Return [X, Y] of the center of cell containing provided text 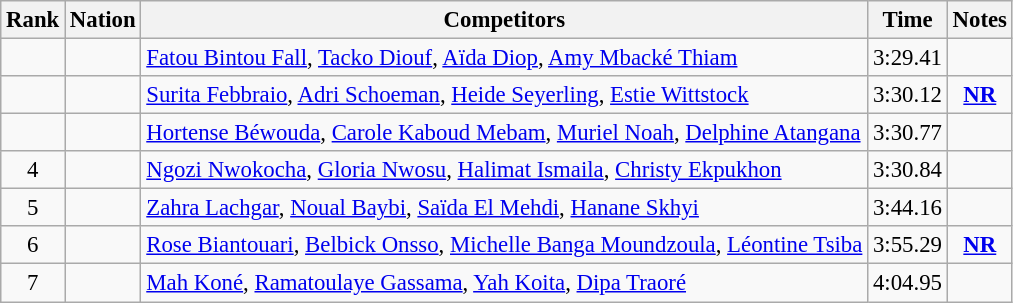
7 [33, 283]
5 [33, 208]
3:30.77 [908, 133]
6 [33, 245]
Ngozi Nwokocha, Gloria Nwosu, Halimat Ismaila, Christy Ekpukhon [504, 170]
Surita Febbraio, Adri Schoeman, Heide Seyerling, Estie Wittstock [504, 95]
3:30.84 [908, 170]
3:29.41 [908, 58]
Notes [980, 20]
Rose Biantouari, Belbick Onsso, Michelle Banga Moundzoula, Léontine Tsiba [504, 245]
Mah Koné, Ramatoulaye Gassama, Yah Koita, Dipa Traoré [504, 283]
3:30.12 [908, 95]
4:04.95 [908, 283]
Competitors [504, 20]
Fatou Bintou Fall, Tacko Diouf, Aïda Diop, Amy Mbacké Thiam [504, 58]
Time [908, 20]
Hortense Béwouda, Carole Kaboud Mebam, Muriel Noah, Delphine Atangana [504, 133]
3:55.29 [908, 245]
4 [33, 170]
Zahra Lachgar, Noual Baybi, Saïda El Mehdi, Hanane Skhyi [504, 208]
Nation [103, 20]
3:44.16 [908, 208]
Rank [33, 20]
